Provide the (X, Y) coordinate of the cell's center where the given text is located.  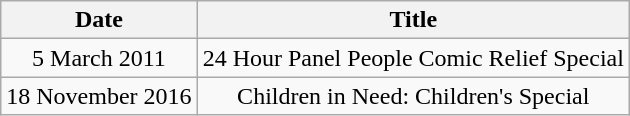
5 March 2011 (99, 58)
Children in Need: Children's Special (413, 96)
24 Hour Panel People Comic Relief Special (413, 58)
18 November 2016 (99, 96)
Title (413, 20)
Date (99, 20)
